From the cell containing the given text, extract its center point as [x, y] coordinate. 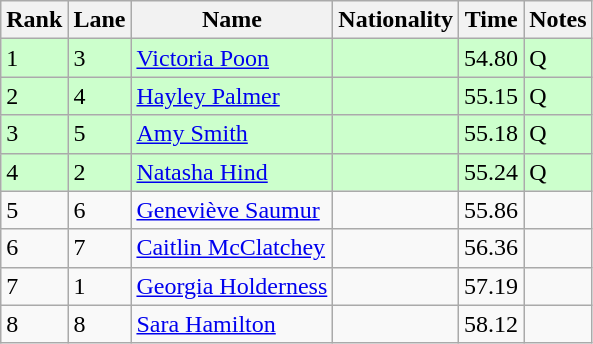
Rank [34, 20]
Sara Hamilton [232, 324]
55.18 [492, 134]
Victoria Poon [232, 58]
55.24 [492, 172]
Time [492, 20]
57.19 [492, 286]
56.36 [492, 248]
Geneviève Saumur [232, 210]
Nationality [396, 20]
Natasha Hind [232, 172]
Lane [100, 20]
Amy Smith [232, 134]
54.80 [492, 58]
Name [232, 20]
58.12 [492, 324]
55.86 [492, 210]
Caitlin McClatchey [232, 248]
55.15 [492, 96]
Notes [558, 20]
Hayley Palmer [232, 96]
Georgia Holderness [232, 286]
